For the text-containing cell, return its midpoint in [x, y] coordinate format. 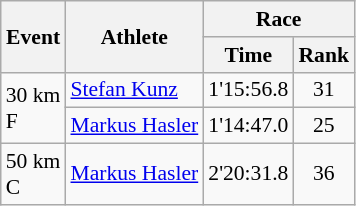
Athlete [134, 36]
50 km C [34, 174]
31 [324, 90]
Event [34, 36]
30 km F [34, 108]
1'14:47.0 [248, 126]
Time [248, 55]
Race [278, 19]
2'20:31.8 [248, 174]
Stefan Kunz [134, 90]
36 [324, 174]
1'15:56.8 [248, 90]
25 [324, 126]
Rank [324, 55]
